For the text-containing cell, return its midpoint in [x, y] coordinate format. 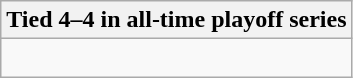
Tied 4–4 in all-time playoff series [176, 20]
